Find where the given text appears and provide that cell's center as (X, Y) coordinate. 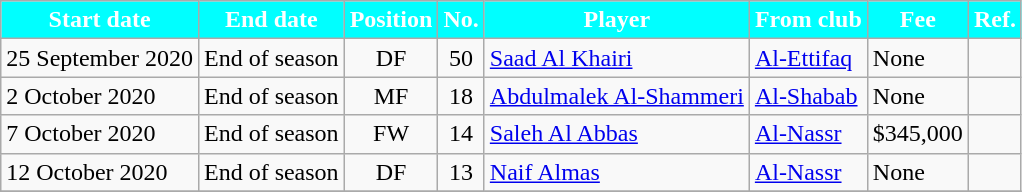
Fee (918, 20)
Start date (100, 20)
18 (461, 96)
Abdulmalek Al-Shammeri (616, 96)
25 September 2020 (100, 58)
Al-Ettifaq (808, 58)
MF (391, 96)
No. (461, 20)
Naif Almas (616, 172)
FW (391, 134)
Ref. (994, 20)
13 (461, 172)
Al-Shabab (808, 96)
2 October 2020 (100, 96)
Saad Al Khairi (616, 58)
7 October 2020 (100, 134)
50 (461, 58)
From club (808, 20)
Player (616, 20)
12 October 2020 (100, 172)
$345,000 (918, 134)
End date (271, 20)
14 (461, 134)
Saleh Al Abbas (616, 134)
Position (391, 20)
